Detect which cell encompasses the target text, then output its (x, y) center coordinate. 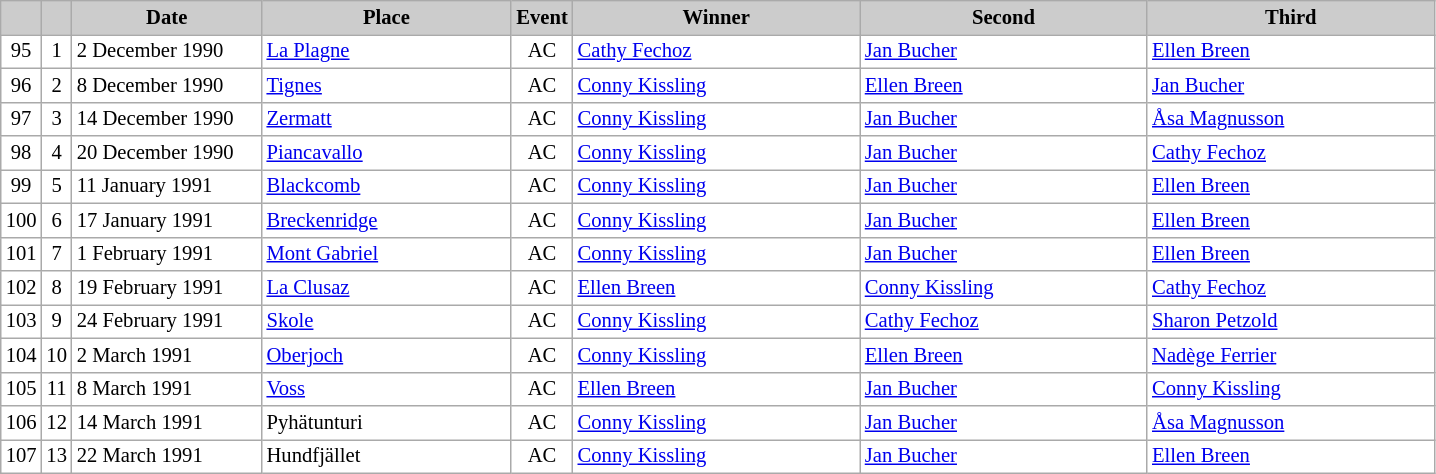
5 (56, 186)
14 December 1990 (167, 119)
Tignes (387, 85)
102 (22, 287)
22 March 1991 (167, 456)
Zermatt (387, 119)
1 February 1991 (167, 254)
2 December 1990 (167, 51)
98 (22, 153)
8 (56, 287)
Piancavallo (387, 153)
Oberjoch (387, 355)
105 (22, 389)
9 (56, 321)
4 (56, 153)
Date (167, 17)
106 (22, 423)
Third (1290, 17)
17 January 1991 (167, 220)
101 (22, 254)
Breckenridge (387, 220)
103 (22, 321)
24 February 1991 (167, 321)
11 January 1991 (167, 186)
13 (56, 456)
12 (56, 423)
7 (56, 254)
6 (56, 220)
Sharon Petzold (1290, 321)
Mont Gabriel (387, 254)
14 March 1991 (167, 423)
Second (1004, 17)
107 (22, 456)
La Clusaz (387, 287)
97 (22, 119)
2 (56, 85)
100 (22, 220)
La Plagne (387, 51)
8 December 1990 (167, 85)
8 March 1991 (167, 389)
11 (56, 389)
Blackcomb (387, 186)
19 February 1991 (167, 287)
1 (56, 51)
Place (387, 17)
99 (22, 186)
Winner (716, 17)
Hundfjället (387, 456)
Event (542, 17)
Skole (387, 321)
Voss (387, 389)
20 December 1990 (167, 153)
3 (56, 119)
Nadège Ferrier (1290, 355)
96 (22, 85)
95 (22, 51)
Pyhätunturi (387, 423)
104 (22, 355)
2 March 1991 (167, 355)
10 (56, 355)
